Scan for the cell matching the given text and deliver its (X, Y) coordinate at center. 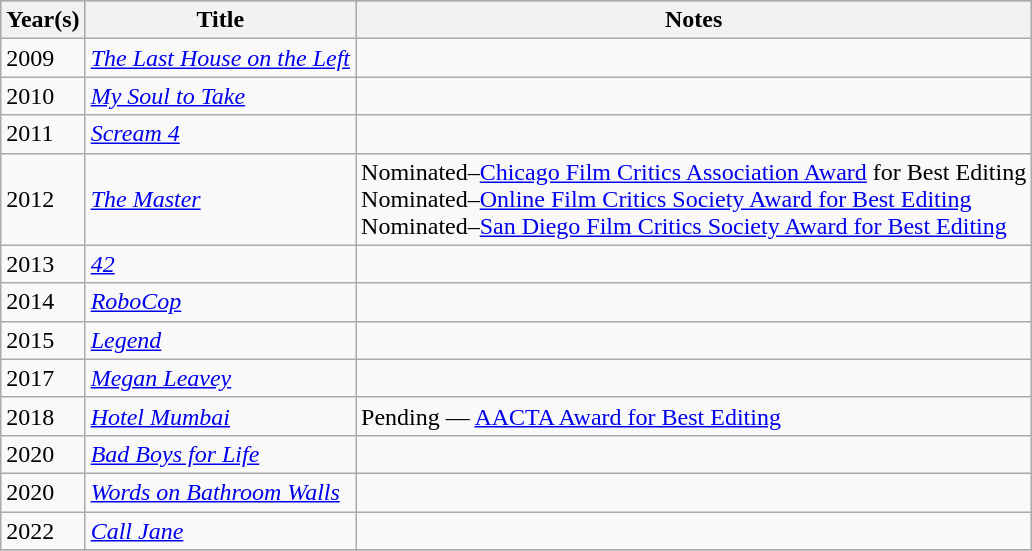
Words on Bathroom Walls (220, 492)
Year(s) (43, 20)
The Last House on the Left (220, 58)
2010 (43, 96)
My Soul to Take (220, 96)
2017 (43, 378)
Scream 4 (220, 134)
2011 (43, 134)
2013 (43, 264)
Legend (220, 340)
2022 (43, 531)
2009 (43, 58)
Bad Boys for Life (220, 454)
RoboCop (220, 302)
2014 (43, 302)
Hotel Mumbai (220, 416)
2018 (43, 416)
Call Jane (220, 531)
2012 (43, 199)
Notes (694, 20)
The Master (220, 199)
2015 (43, 340)
42 (220, 264)
Megan Leavey (220, 378)
Pending — AACTA Award for Best Editing (694, 416)
Title (220, 20)
